Scan for the cell matching the given text and deliver its (x, y) coordinate at center. 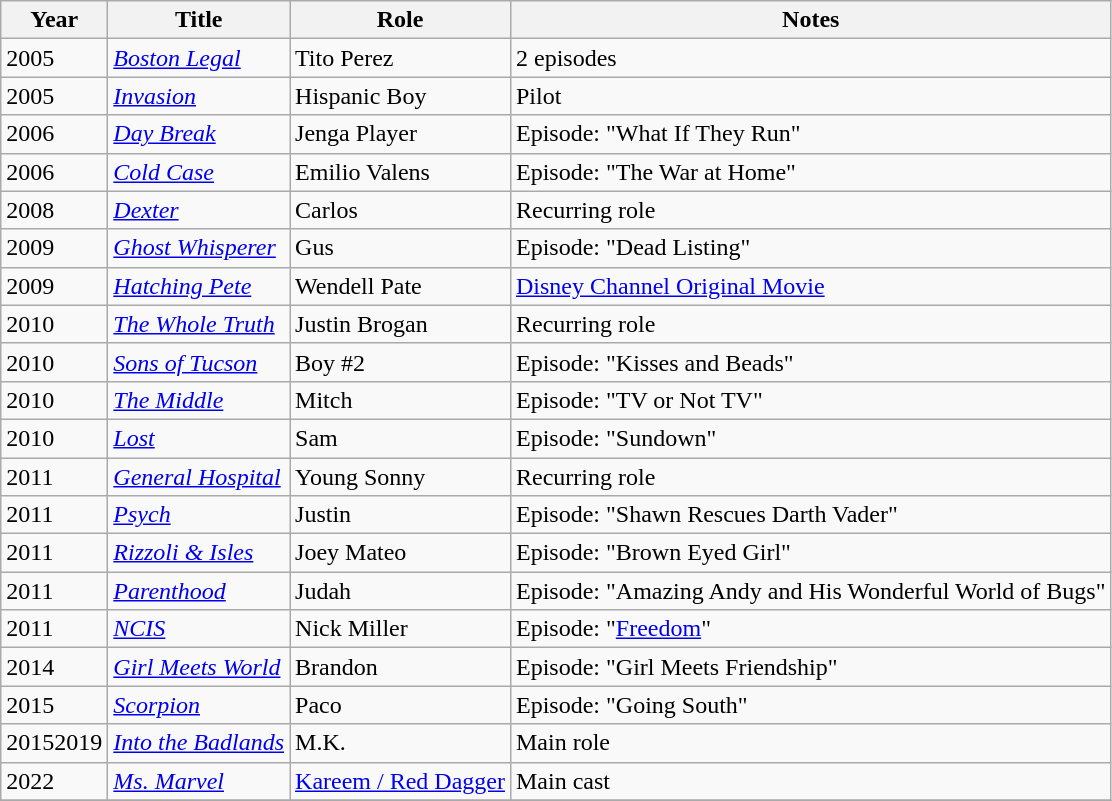
Psych (199, 515)
Lost (199, 438)
Justin Brogan (400, 324)
Disney Channel Original Movie (810, 286)
Dexter (199, 210)
Episode: "Freedom" (810, 629)
20152019 (54, 743)
2 episodes (810, 58)
Brandon (400, 667)
Sam (400, 438)
Pilot (810, 96)
Girl Meets World (199, 667)
Episode: "TV or Not TV" (810, 400)
Rizzoli & Isles (199, 553)
Episode: "Going South" (810, 705)
Sons of Tucson (199, 362)
Episode: "Brown Eyed Girl" (810, 553)
Day Break (199, 134)
2014 (54, 667)
Episode: "Sundown" (810, 438)
Episode: "Dead Listing" (810, 248)
Boy #2 (400, 362)
Kareem / Red Dagger (400, 781)
Notes (810, 20)
M.K. (400, 743)
Episode: "Girl Meets Friendship" (810, 667)
2022 (54, 781)
Nick Miller (400, 629)
2015 (54, 705)
The Middle (199, 400)
Wendell Pate (400, 286)
Hispanic Boy (400, 96)
Boston Legal (199, 58)
Mitch (400, 400)
2008 (54, 210)
Justin (400, 515)
Ms. Marvel (199, 781)
Carlos (400, 210)
The Whole Truth (199, 324)
Main cast (810, 781)
Parenthood (199, 591)
Episode: "The War at Home" (810, 172)
Hatching Pete (199, 286)
Jenga Player (400, 134)
Title (199, 20)
Gus (400, 248)
Episode: "What If They Run" (810, 134)
Cold Case (199, 172)
Paco (400, 705)
Role (400, 20)
Year (54, 20)
General Hospital (199, 477)
Episode: "Kisses and Beads" (810, 362)
Episode: "Shawn Rescues Darth Vader" (810, 515)
Judah (400, 591)
Young Sonny (400, 477)
Episode: "Amazing Andy and His Wonderful World of Bugs" (810, 591)
Joey Mateo (400, 553)
Scorpion (199, 705)
Main role (810, 743)
Emilio Valens (400, 172)
Tito Perez (400, 58)
Ghost Whisperer (199, 248)
NCIS (199, 629)
Into the Badlands (199, 743)
Invasion (199, 96)
